Determine the (X, Y) coordinate at the center of the cell enclosing the given text.  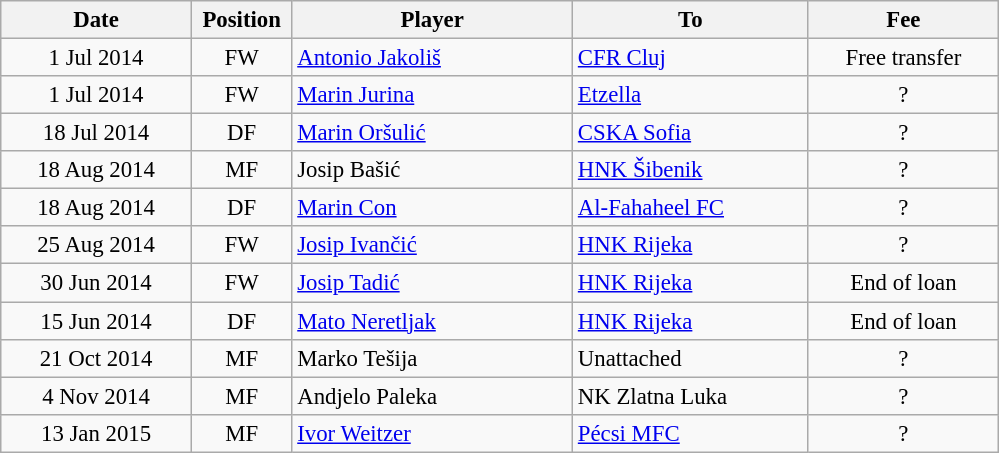
Ivor Weitzer (432, 433)
21 Oct 2014 (96, 358)
25 Aug 2014 (96, 245)
13 Jan 2015 (96, 433)
Marin Con (432, 208)
CSKA Sofia (691, 133)
Andjelo Paleka (432, 396)
Marko Tešija (432, 358)
Etzella (691, 95)
30 Jun 2014 (96, 283)
To (691, 20)
Antonio Jakoliš (432, 58)
Player (432, 20)
Unattached (691, 358)
Mato Neretljak (432, 321)
Marin Oršulić (432, 133)
Josip Bašić (432, 170)
NK Zlatna Luka (691, 396)
Pécsi MFC (691, 433)
Josip Ivančić (432, 245)
4 Nov 2014 (96, 396)
CFR Cluj (691, 58)
18 Jul 2014 (96, 133)
Marin Jurina (432, 95)
HNK Šibenik (691, 170)
Fee (904, 20)
Josip Tadić (432, 283)
15 Jun 2014 (96, 321)
Date (96, 20)
Al-Fahaheel FC (691, 208)
Position (242, 20)
Free transfer (904, 58)
